For the text-containing cell, return its midpoint in [x, y] coordinate format. 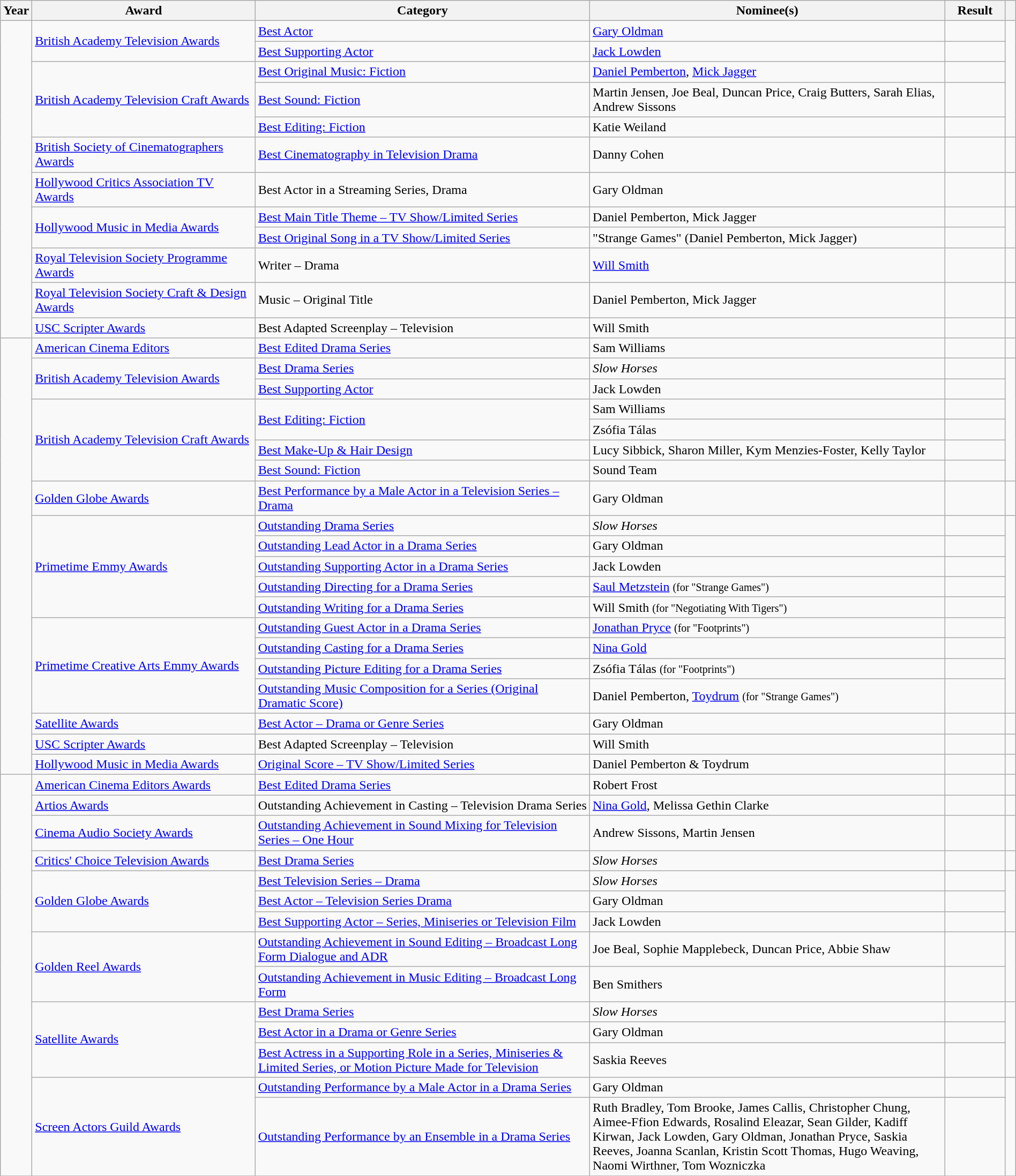
Music – Original Title [422, 300]
Best Original Song in a TV Show/Limited Series [422, 237]
Best Supporting Actor – Series, Miniseries or Television Film [422, 922]
Artios Awards [144, 805]
Outstanding Directing for a Drama Series [422, 587]
Joe Beal, Sophie Mapplebeck, Duncan Price, Abbie Shaw [767, 949]
Writer – Drama [422, 265]
Best Actor in a Drama or Genre Series [422, 1032]
Outstanding Music Composition for a Series (Original Dramatic Score) [422, 696]
Zsófia Tálas [767, 430]
"Strange Games" (Daniel Pemberton, Mick Jagger) [767, 237]
Zsófia Tálas (for "Footprints") [767, 668]
Outstanding Writing for a Drama Series [422, 607]
Saskia Reeves [767, 1060]
Cinema Audio Society Awards [144, 833]
Will Smith (for "Negotiating With Tigers") [767, 607]
Best Performance by a Male Actor in a Television Series – Drama [422, 498]
British Society of Cinematographers Awards [144, 154]
Primetime Emmy Awards [144, 566]
Outstanding Picture Editing for a Drama Series [422, 668]
Category [422, 11]
Screen Actors Guild Awards [144, 1127]
Robert Frost [767, 785]
Best Actor – Drama or Genre Series [422, 724]
Andrew Sissons, Martin Jensen [767, 833]
Best Actor [422, 31]
Year [16, 11]
Award [144, 11]
Best Television Series – Drama [422, 881]
Outstanding Achievement in Casting – Television Drama Series [422, 805]
Sound Team [767, 470]
Katie Weiland [767, 127]
Golden Reel Awards [144, 967]
Critics' Choice Television Awards [144, 860]
Outstanding Guest Actor in a Drama Series [422, 627]
American Cinema Editors Awards [144, 785]
Original Score – TV Show/Limited Series [422, 765]
Best Main Title Theme – TV Show/Limited Series [422, 217]
Danny Cohen [767, 154]
Nominee(s) [767, 11]
Best Cinematography in Television Drama [422, 154]
Best Actor – Television Series Drama [422, 901]
Nina Gold [767, 648]
Outstanding Casting for a Drama Series [422, 648]
Outstanding Achievement in Sound Mixing for Television Series – One Hour [422, 833]
Outstanding Performance by an Ensemble in a Drama Series [422, 1137]
Jonathan Pryce (for "Footprints") [767, 627]
Daniel Pemberton, Toydrum (for "Strange Games") [767, 696]
Best Make-Up & Hair Design [422, 450]
Royal Television Society Craft & Design Awards [144, 300]
Martin Jensen, Joe Beal, Duncan Price, Craig Butters, Sarah Elias, Andrew Sissons [767, 100]
American Cinema Editors [144, 348]
Daniel Pemberton & Toydrum [767, 765]
Result [975, 11]
Best Original Music: Fiction [422, 72]
Best Actress in a Supporting Role in a Series, Miniseries & Limited Series, or Motion Picture Made for Television [422, 1060]
Outstanding Achievement in Music Editing – Broadcast Long Form [422, 984]
Outstanding Drama Series [422, 526]
Outstanding Performance by a Male Actor in a Drama Series [422, 1088]
Hollywood Critics Association TV Awards [144, 190]
Outstanding Supporting Actor in a Drama Series [422, 566]
Lucy Sibbick, Sharon Miller, Kym Menzies-Foster, Kelly Taylor [767, 450]
Outstanding Achievement in Sound Editing – Broadcast Long Form Dialogue and ADR [422, 949]
Royal Television Society Programme Awards [144, 265]
Best Actor in a Streaming Series, Drama [422, 190]
Outstanding Lead Actor in a Drama Series [422, 546]
Saul Metzstein (for "Strange Games") [767, 587]
Nina Gold, Melissa Gethin Clarke [767, 805]
Primetime Creative Arts Emmy Awards [144, 665]
Ben Smithers [767, 984]
